For the text-containing cell, return its midpoint in (x, y) coordinate format. 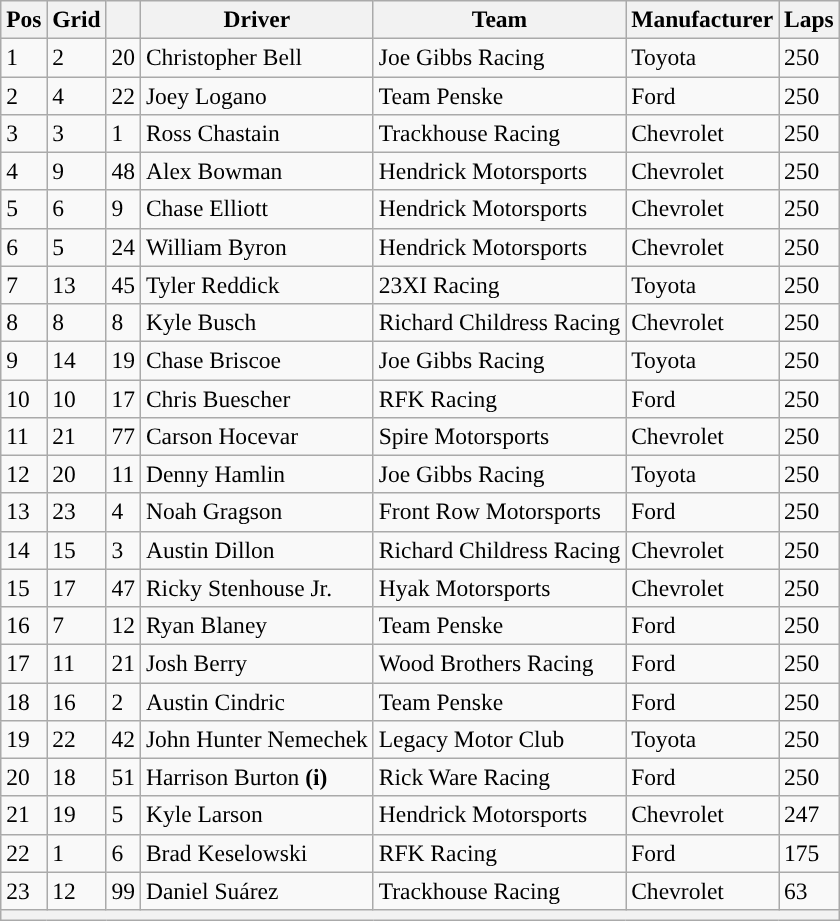
Kyle Larson (256, 815)
45 (123, 285)
Legacy Motor Club (499, 739)
42 (123, 739)
Manufacturer (702, 19)
23XI Racing (499, 285)
Tyler Reddick (256, 285)
51 (123, 777)
Austin Cindric (256, 701)
Laps (810, 19)
24 (123, 247)
Chase Elliott (256, 209)
Spire Motorsports (499, 436)
Joey Logano (256, 95)
Ryan Blaney (256, 625)
Josh Berry (256, 663)
Denny Hamlin (256, 474)
Driver (256, 19)
Ricky Stenhouse Jr. (256, 588)
Ross Chastain (256, 133)
Grid (76, 19)
Front Row Motorsports (499, 512)
99 (123, 891)
175 (810, 853)
Brad Keselowski (256, 853)
Daniel Suárez (256, 891)
Rick Ware Racing (499, 777)
Wood Brothers Racing (499, 663)
John Hunter Nemechek (256, 739)
Hyak Motorsports (499, 588)
63 (810, 891)
Austin Dillon (256, 550)
77 (123, 436)
Pos (24, 19)
Carson Hocevar (256, 436)
Chris Buescher (256, 398)
Kyle Busch (256, 322)
Harrison Burton (i) (256, 777)
48 (123, 171)
Christopher Bell (256, 57)
Team (499, 19)
47 (123, 588)
William Byron (256, 247)
Noah Gragson (256, 512)
Chase Briscoe (256, 360)
247 (810, 815)
Alex Bowman (256, 171)
